Locate the cell with the specified text and output its [X, Y] center coordinate. 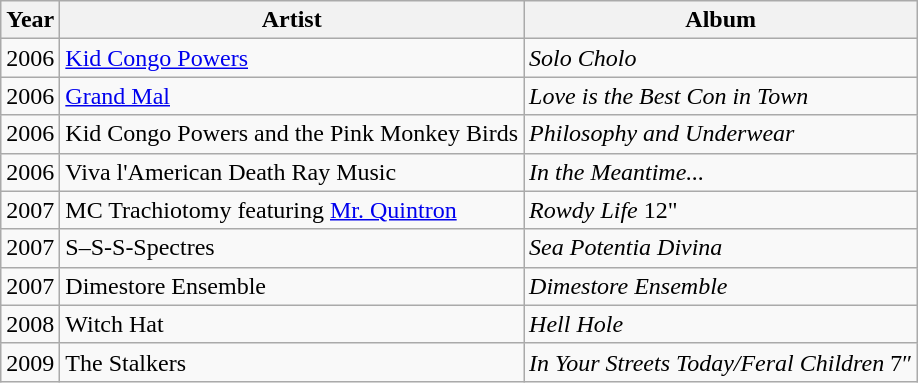
Year [30, 20]
Album [721, 20]
S–S-S-Spectres [292, 248]
Viva l'American Death Ray Music [292, 172]
The Stalkers [292, 362]
2009 [30, 362]
Artist [292, 20]
Grand Mal [292, 96]
Kid Congo Powers [292, 58]
Kid Congo Powers and the Pink Monkey Birds [292, 134]
Witch Hat [292, 324]
MC Trachiotomy featuring Mr. Quintron [292, 210]
Rowdy Life 12" [721, 210]
Philosophy and Underwear [721, 134]
Sea Potentia Divina [721, 248]
In Your Streets Today/Feral Children 7″ [721, 362]
In the Meantime... [721, 172]
Hell Hole [721, 324]
Solo Cholo [721, 58]
Love is the Best Con in Town [721, 96]
2008 [30, 324]
